Capture the cell that displays the provided text and extract its [x, y] central coordinate. 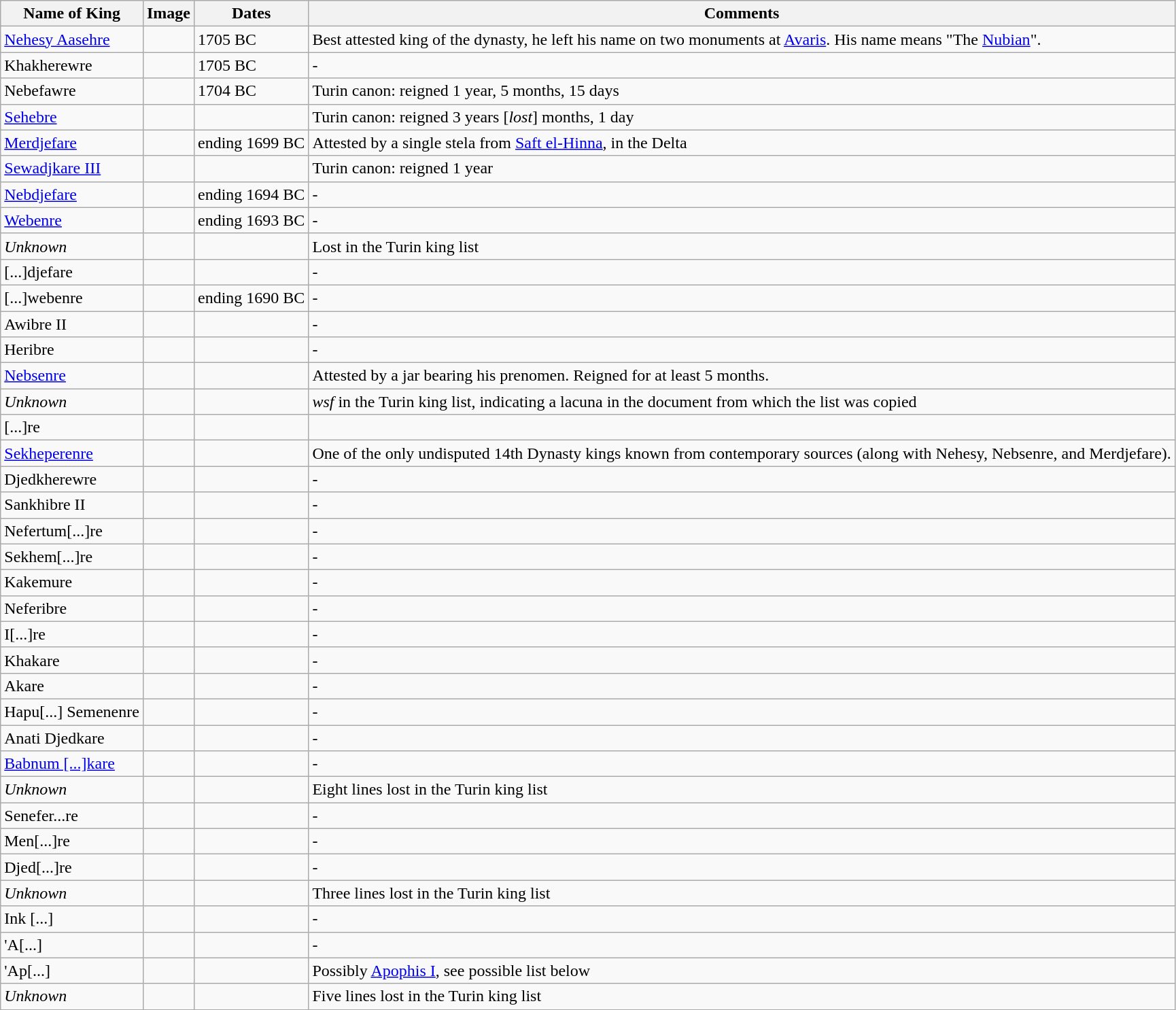
I[...]re [72, 634]
Sehebre [72, 117]
ending 1694 BC [251, 194]
Sekheperenre [72, 453]
Possibly Apophis I, see possible list below [742, 971]
Turin canon: reigned 1 year, 5 months, 15 days [742, 91]
Awibre II [72, 324]
Image [169, 14]
Sankhibre II [72, 505]
Eight lines lost in the Turin king list [742, 790]
[...]re [72, 428]
Nefertum[...]re [72, 531]
Babnum [...]kare [72, 764]
Webenre [72, 220]
Hapu[...] Semenenre [72, 712]
ending 1690 BC [251, 298]
Dates [251, 14]
Men[...]re [72, 841]
Comments [742, 14]
Senefer...re [72, 816]
Neferibre [72, 608]
ending 1693 BC [251, 220]
[...]djefare [72, 272]
Akare [72, 686]
Khakherewre [72, 65]
Nehesy Aasehre [72, 39]
Turin canon: reigned 1 year [742, 169]
Sekhem[...]re [72, 557]
1704 BC [251, 91]
Heribre [72, 350]
wsf in the Turin king list, indicating a lacuna in the document from which the list was copied [742, 402]
'Ap[...] [72, 971]
Djedkherewre [72, 479]
Nebefawre [72, 91]
Turin canon: reigned 3 years [lost] months, 1 day [742, 117]
Five lines lost in the Turin king list [742, 996]
ending 1699 BC [251, 143]
Djed[...]re [72, 867]
Kakemure [72, 582]
Attested by a jar bearing his prenomen. Reigned for at least 5 months. [742, 376]
One of the only undisputed 14th Dynasty kings known from contemporary sources (along with Nehesy, Nebsenre, and Merdjefare). [742, 453]
[...]webenre [72, 298]
Anati Djedkare [72, 737]
Sewadjkare III [72, 169]
Lost in the Turin king list [742, 246]
Khakare [72, 660]
Ink [...] [72, 919]
Merdjefare [72, 143]
Attested by a single stela from Saft el-Hinna, in the Delta [742, 143]
Name of King [72, 14]
'A[...] [72, 945]
Best attested king of the dynasty, he left his name on two monuments at Avaris. His name means "The Nubian". [742, 39]
Nebsenre [72, 376]
Three lines lost in the Turin king list [742, 893]
Nebdjefare [72, 194]
